Detect which cell encompasses the target text, then output its [X, Y] center coordinate. 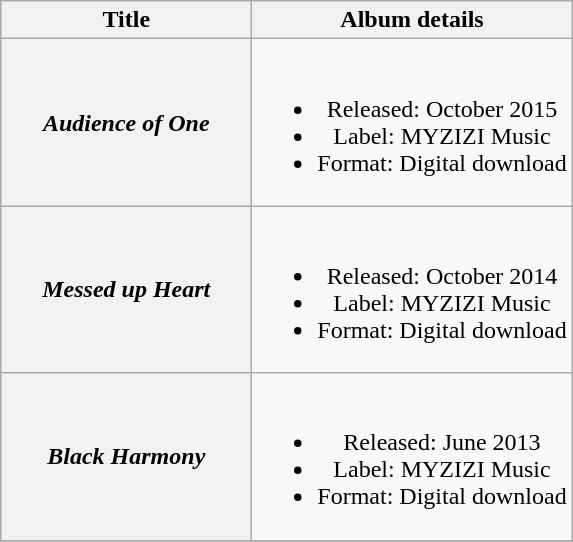
Released: June 2013Label: MYZIZI MusicFormat: Digital download [412, 456]
Released: October 2014Label: MYZIZI MusicFormat: Digital download [412, 290]
Black Harmony [126, 456]
Title [126, 20]
Messed up Heart [126, 290]
Released: October 2015Label: MYZIZI MusicFormat: Digital download [412, 122]
Album details [412, 20]
Audience of One [126, 122]
